Scan for the cell matching the given text and deliver its [X, Y] coordinate at center. 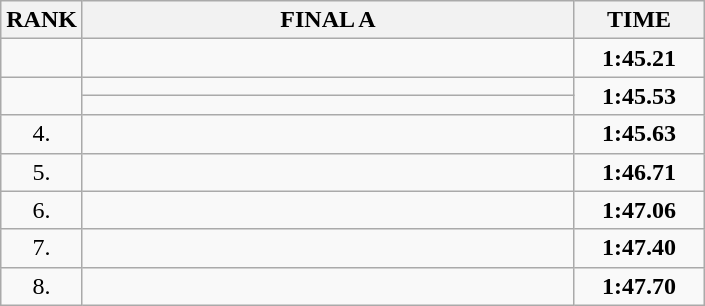
4. [42, 134]
6. [42, 210]
1:45.63 [640, 134]
7. [42, 248]
5. [42, 172]
RANK [42, 20]
8. [42, 286]
FINAL A [328, 20]
1:47.70 [640, 286]
1:47.40 [640, 248]
1:45.21 [640, 58]
1:45.53 [640, 96]
1:46.71 [640, 172]
1:47.06 [640, 210]
TIME [640, 20]
